For the text-containing cell, return its midpoint in (x, y) coordinate format. 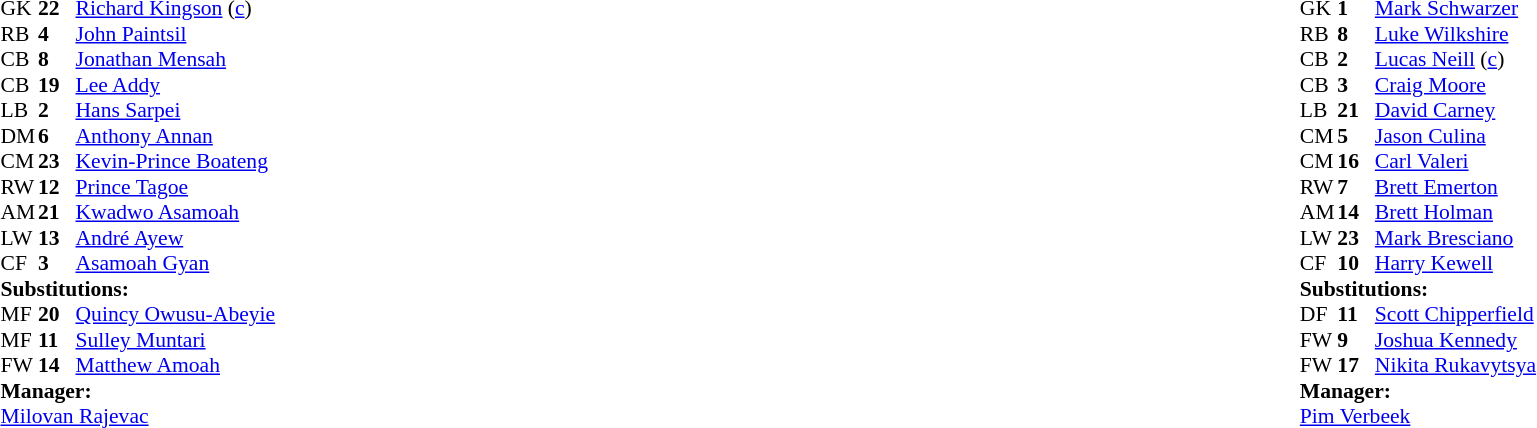
Luke Wilkshire (1456, 34)
6 (57, 136)
Jason Culina (1456, 136)
Kevin-Prince Boateng (176, 161)
André Ayew (176, 238)
12 (57, 187)
David Carney (1456, 111)
Craig Moore (1456, 85)
4 (57, 34)
Lucas Neill (c) (1456, 59)
Sulley Muntari (176, 340)
Quincy Owusu-Abeyie (176, 315)
Joshua Kennedy (1456, 340)
19 (57, 85)
DM (19, 136)
10 (1356, 263)
Hans Sarpei (176, 111)
Brett Emerton (1456, 187)
9 (1356, 340)
Jonathan Mensah (176, 59)
Brett Holman (1456, 213)
John Paintsil (176, 34)
Asamoah Gyan (176, 263)
Scott Chipperfield (1456, 315)
16 (1356, 161)
7 (1356, 187)
Anthony Annan (176, 136)
DF (1319, 315)
Lee Addy (176, 85)
17 (1356, 365)
Carl Valeri (1456, 161)
5 (1356, 136)
13 (57, 238)
Kwadwo Asamoah (176, 213)
Matthew Amoah (176, 365)
20 (57, 315)
Mark Bresciano (1456, 238)
Nikita Rukavytsya (1456, 365)
Harry Kewell (1456, 263)
Prince Tagoe (176, 187)
